Detect which cell encompasses the target text, then output its [X, Y] center coordinate. 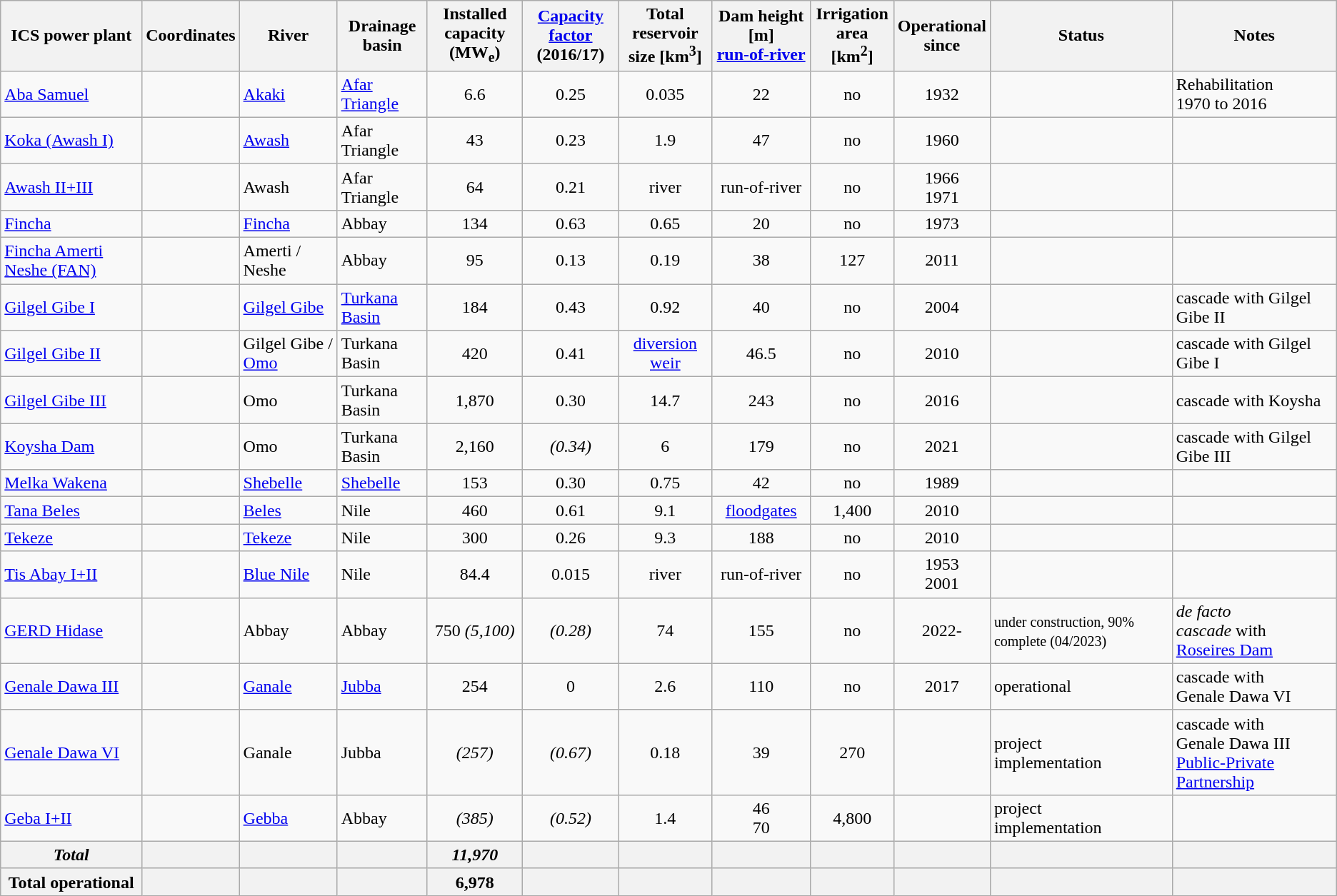
300 [474, 538]
22 [761, 94]
74 [665, 630]
153 [474, 483]
95 [474, 261]
2022- [941, 630]
460 [474, 510]
40 [761, 307]
47 [761, 140]
(0.34) [571, 447]
20 [761, 223]
Koka (Awash I) [71, 140]
6,978 [474, 882]
Beles [289, 510]
0.19 [665, 261]
Operationalsince [941, 36]
de factocascade with Roseires Dam [1254, 630]
(385) [474, 818]
2011 [941, 261]
River [289, 36]
39 [761, 752]
cascade with Gilgel Gibe II [1254, 307]
0.41 [571, 354]
Akaki [289, 94]
Gilgel Gibe / Omo [289, 354]
Awash II+III [71, 187]
Tis Abay I+II [71, 574]
0.18 [665, 752]
2004 [941, 307]
0.035 [665, 94]
0.26 [571, 538]
operational [1081, 687]
Geba I+II [71, 818]
0.25 [571, 94]
270 [852, 752]
Dam height [m]run-of-river [761, 36]
Tana Beles [71, 510]
0.015 [571, 574]
127 [852, 261]
254 [474, 687]
6.6 [474, 94]
750 (5,100) [474, 630]
42 [761, 483]
0.23 [571, 140]
84.4 [474, 574]
Rehabilitation1970 to 2016 [1254, 94]
Genale Dawa III [71, 687]
0 [571, 687]
1960 [941, 140]
1.4 [665, 818]
19661971 [941, 187]
floodgates [761, 510]
184 [474, 307]
Gebba [289, 818]
9.1 [665, 510]
14.7 [665, 400]
Gilgel Gibe II [71, 354]
6 [665, 447]
0.21 [571, 187]
Installedcapacity (MWe) [474, 36]
134 [474, 223]
Gilgel Gibe [289, 307]
2021 [941, 447]
1.9 [665, 140]
Total operational [71, 882]
diversionweir [665, 354]
1932 [941, 94]
Fincha Amerti Neshe (FAN) [71, 261]
Drainagebasin [382, 36]
4670 [761, 818]
0.92 [665, 307]
188 [761, 538]
ICS power plant [71, 36]
38 [761, 261]
Total [71, 855]
Genale Dawa VI [71, 752]
2.6 [665, 687]
Coordinates [191, 36]
(0.67) [571, 752]
Capacity factor(2016/17) [571, 36]
cascade with Genale Dawa VI [1254, 687]
cascade with Koysha [1254, 400]
9.3 [665, 538]
Notes [1254, 36]
1,870 [474, 400]
110 [761, 687]
1973 [941, 223]
0.13 [571, 261]
Gilgel Gibe III [71, 400]
2017 [941, 687]
cascade with Gilgel Gibe III [1254, 447]
0.65 [665, 223]
0.43 [571, 307]
Melka Wakena [71, 483]
0.63 [571, 223]
cascade with Genale Dawa IIIPublic-Private Partnership [1254, 752]
(257) [474, 752]
64 [474, 187]
243 [761, 400]
under construction, 90% complete (04/2023) [1081, 630]
4,800 [852, 818]
Koysha Dam [71, 447]
(0.28) [571, 630]
46.5 [761, 354]
2016 [941, 400]
Aba Samuel [71, 94]
11,970 [474, 855]
179 [761, 447]
420 [474, 354]
0.75 [665, 483]
2,160 [474, 447]
1989 [941, 483]
19532001 [941, 574]
(0.52) [571, 818]
155 [761, 630]
Gilgel Gibe I [71, 307]
43 [474, 140]
Irrigationarea [km2] [852, 36]
cascade with Gilgel Gibe I [1254, 354]
GERD Hidase [71, 630]
Total reservoirsize [km3] [665, 36]
Amerti / Neshe [289, 261]
Status [1081, 36]
Blue Nile [289, 574]
0.61 [571, 510]
1,400 [852, 510]
